Output the [X, Y] coordinate of the center of the cell containing the given text.  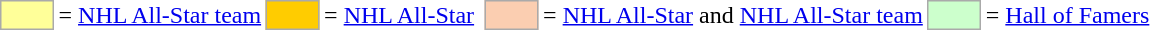
= NHL All-Star [400, 15]
= NHL All-Star team [160, 15]
= NHL All-Star and NHL All-Star team [734, 15]
